From the cell containing the given text, extract its center point as [x, y] coordinate. 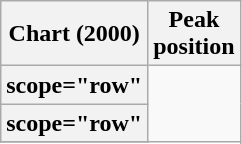
Peakposition [194, 34]
Chart (2000) [74, 34]
